Find where the given text appears and provide that cell's center as [X, Y] coordinate. 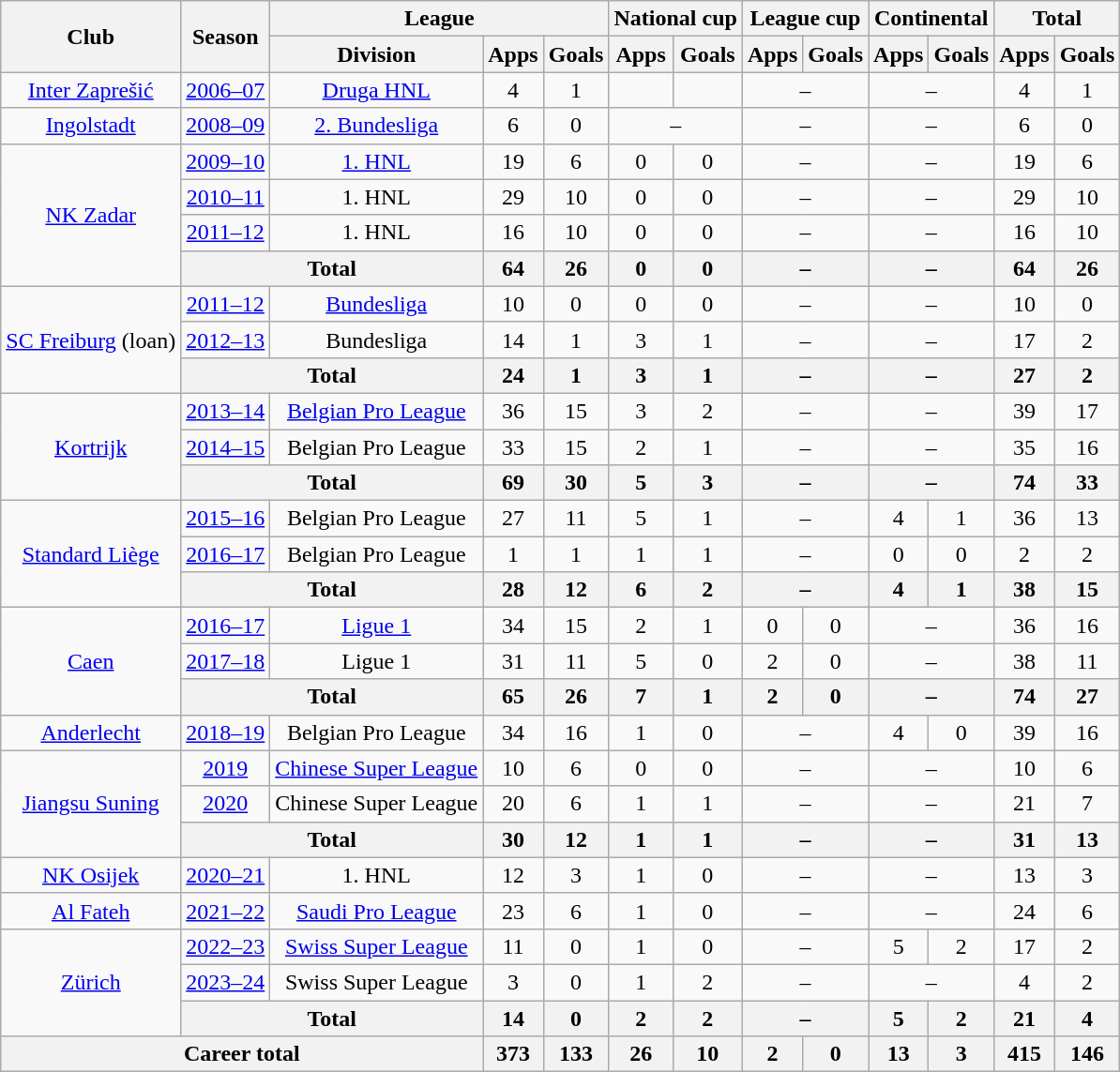
Druga HNL [377, 90]
65 [513, 697]
2009–10 [225, 161]
2014–15 [225, 447]
Anderlecht [91, 732]
2019 [225, 768]
2008–09 [225, 126]
League [439, 19]
Standard Liège [91, 554]
2013–14 [225, 411]
SC Freiburg (loan) [91, 340]
NK Zadar [91, 215]
Club [91, 37]
2017–18 [225, 661]
Al Fateh [91, 911]
Zürich [91, 982]
2006–07 [225, 90]
Kortrijk [91, 446]
Caen [91, 661]
373 [513, 1054]
Division [377, 54]
League cup [805, 19]
2012–13 [225, 340]
Career total [242, 1054]
2021–22 [225, 911]
2018–19 [225, 732]
146 [1087, 1054]
23 [513, 911]
415 [1024, 1054]
2022–23 [225, 946]
133 [576, 1054]
20 [513, 804]
Inter Zaprešić [91, 90]
2. Bundesliga [377, 126]
Season [225, 37]
2010–11 [225, 197]
2020–21 [225, 875]
2015–16 [225, 519]
Jiangsu Suning [91, 804]
2023–24 [225, 982]
National cup [675, 19]
Ingolstadt [91, 126]
69 [513, 483]
NK Osijek [91, 875]
28 [513, 590]
Continental [931, 19]
35 [1024, 447]
2020 [225, 804]
Saudi Pro League [377, 911]
